Return (X, Y) of the center of cell containing provided text 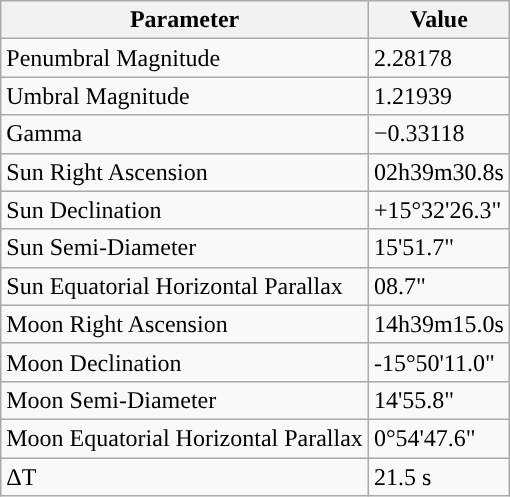
Sun Equatorial Horizontal Parallax (185, 286)
+15°32'26.3" (438, 210)
ΔT (185, 477)
0°54'47.6" (438, 438)
Umbral Magnitude (185, 96)
14h39m15.0s (438, 324)
14'55.8" (438, 400)
08.7" (438, 286)
Gamma (185, 134)
21.5 s (438, 477)
Moon Equatorial Horizontal Parallax (185, 438)
−0.33118 (438, 134)
Moon Semi-Diameter (185, 400)
Value (438, 20)
Sun Right Ascension (185, 172)
Moon Right Ascension (185, 324)
2.28178 (438, 58)
Sun Semi-Diameter (185, 248)
Moon Declination (185, 362)
02h39m30.8s (438, 172)
-15°50'11.0" (438, 362)
15'51.7" (438, 248)
Penumbral Magnitude (185, 58)
Sun Declination (185, 210)
Parameter (185, 20)
1.21939 (438, 96)
